Search for the cell housing the specified text and yield its [X, Y] center coordinate. 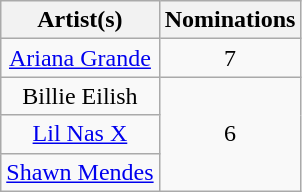
7 [230, 58]
Shawn Mendes [80, 172]
Billie Eilish [80, 96]
Nominations [230, 20]
Ariana Grande [80, 58]
Lil Nas X [80, 134]
6 [230, 134]
Artist(s) [80, 20]
